Locate the cell with the specified text and output its (x, y) center coordinate. 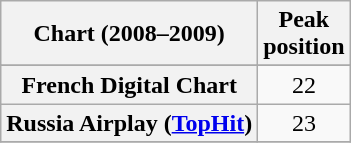
Russia Airplay (TopHit) (130, 123)
23 (304, 123)
22 (304, 85)
French Digital Chart (130, 85)
Chart (2008–2009) (130, 34)
Peakposition (304, 34)
